Return [x, y] of the center of cell containing provided text 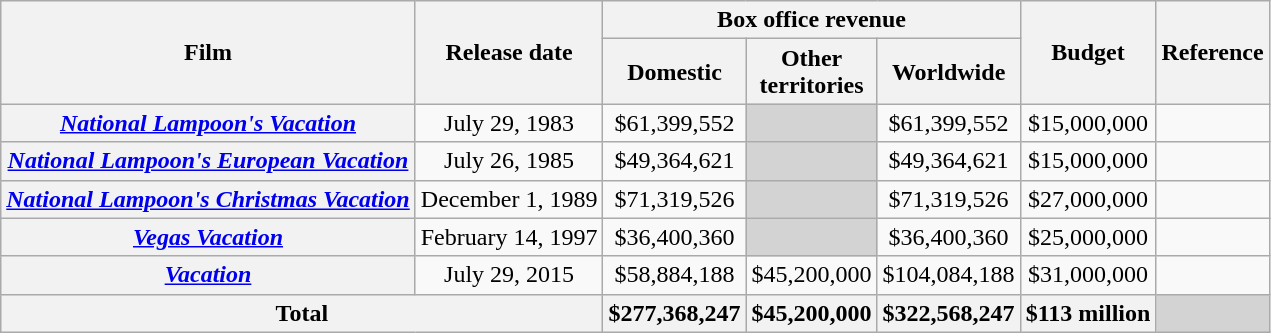
December 1, 1989 [509, 199]
$322,568,247 [948, 313]
Release date [509, 52]
Vacation [208, 275]
$25,000,000 [1088, 237]
July 29, 1983 [509, 123]
Box office revenue [812, 20]
Reference [1212, 52]
Worldwide [948, 72]
Vegas Vacation [208, 237]
National Lampoon's Christmas Vacation [208, 199]
National Lampoon's European Vacation [208, 161]
$27,000,000 [1088, 199]
Domestic [674, 72]
$58,884,188 [674, 275]
$277,368,247 [674, 313]
$104,084,188 [948, 275]
Total [302, 313]
July 26, 1985 [509, 161]
Budget [1088, 52]
February 14, 1997 [509, 237]
$31,000,000 [1088, 275]
Other territories [812, 72]
July 29, 2015 [509, 275]
Film [208, 52]
$113 million [1088, 313]
National Lampoon's Vacation [208, 123]
